Provide the [X, Y] coordinate of the cell's center where the given text is located.  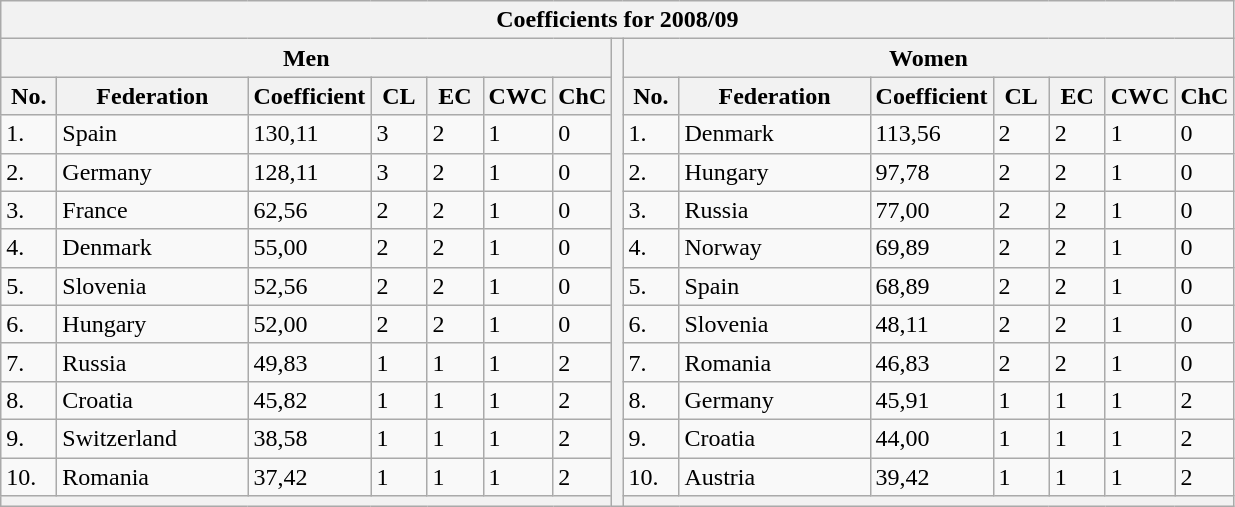
38,58 [310, 438]
52,56 [310, 286]
39,42 [932, 477]
45,82 [310, 400]
68,89 [932, 286]
Women [928, 58]
France [152, 210]
69,89 [932, 248]
49,83 [310, 362]
Norway [774, 248]
128,11 [310, 172]
46,83 [932, 362]
Men [306, 58]
113,56 [932, 134]
45,91 [932, 400]
44,00 [932, 438]
97,78 [932, 172]
55,00 [310, 248]
52,00 [310, 324]
62,56 [310, 210]
130,11 [310, 134]
Switzerland [152, 438]
37,42 [310, 477]
Austria [774, 477]
77,00 [932, 210]
Coefficients for 2008/09 [618, 20]
48,11 [932, 324]
